Provide the (x, y) coordinate of the cell's center where the given text is located.  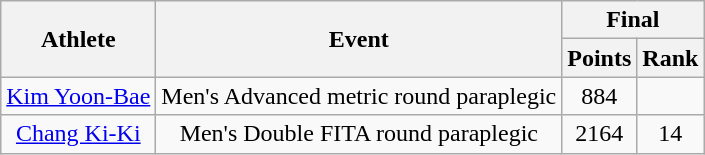
Chang Ki-Ki (78, 134)
Athlete (78, 39)
Rank (670, 58)
Event (359, 39)
Kim Yoon-Bae (78, 96)
Final (633, 20)
2164 (600, 134)
14 (670, 134)
Men's Advanced metric round paraplegic (359, 96)
Points (600, 58)
Men's Double FITA round paraplegic (359, 134)
884 (600, 96)
